Return the [X, Y] coordinate for the center point of the cell that contains the specified text.  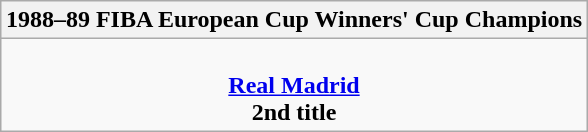
Real Madrid 2nd title [294, 85]
1988–89 FIBA European Cup Winners' Cup Champions [294, 20]
